Return the (x, y) coordinate for the center point of the cell that contains the specified text.  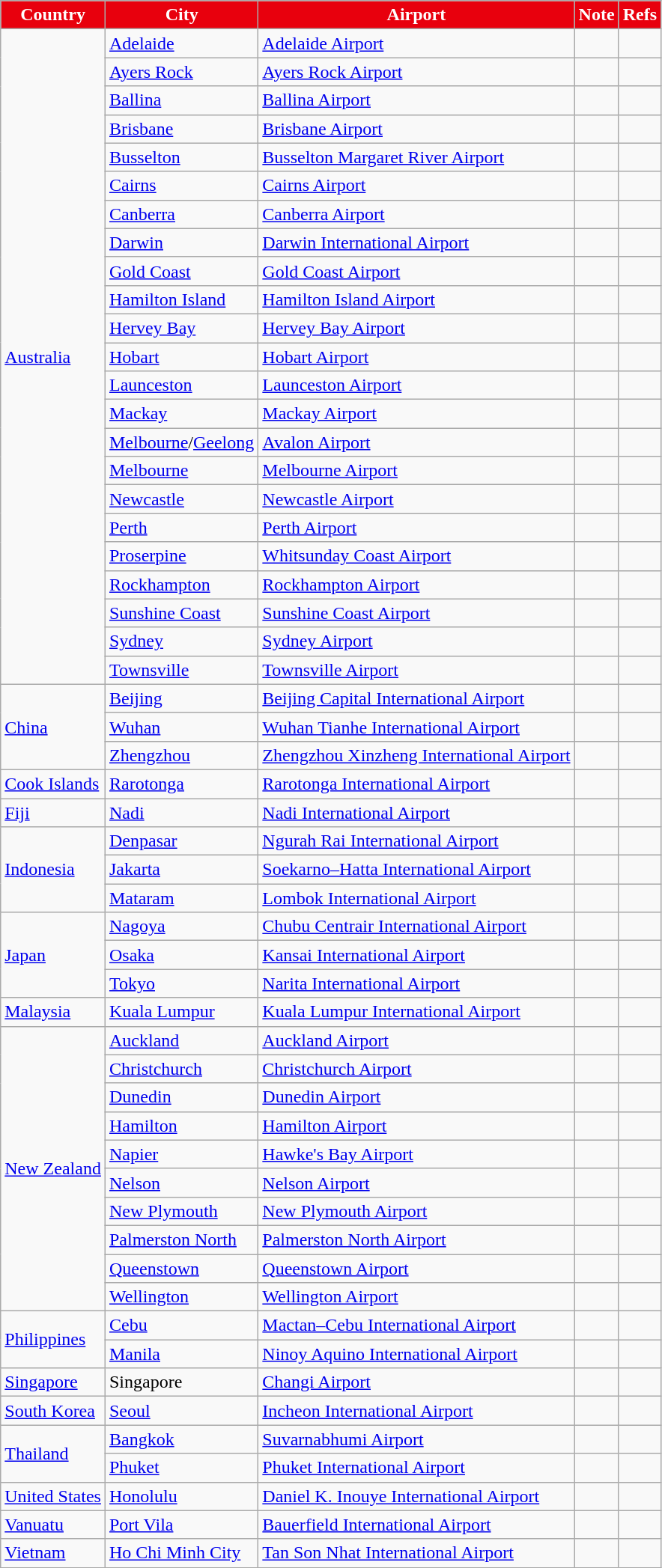
Note (596, 15)
Nelson Airport (416, 1183)
Denpasar (181, 841)
Bauerfield International Airport (416, 1525)
Nadi International Airport (416, 812)
Brisbane (181, 129)
Perth Airport (416, 528)
Ayers Rock (181, 72)
Phuket (181, 1468)
Busselton (181, 157)
Launceston Airport (416, 385)
Tokyo (181, 983)
Hamilton Island (181, 299)
Wuhan Tianhe International Airport (416, 727)
Townsville (181, 670)
Townsville Airport (416, 670)
Queenstown (181, 1269)
Beijing (181, 698)
Adelaide Airport (416, 43)
Rockhampton (181, 585)
Hervey Bay (181, 328)
Rarotonga (181, 784)
Daniel K. Inouye International Airport (416, 1496)
Newcastle Airport (416, 499)
Kuala Lumpur International Airport (416, 1012)
Zhengzhou Xinzheng International Airport (416, 755)
Launceston (181, 385)
Hobart Airport (416, 357)
Hervey Bay Airport (416, 328)
Australia (53, 356)
Beijing Capital International Airport (416, 698)
Nadi (181, 812)
Philippines (53, 1340)
Port Vila (181, 1525)
Wellington Airport (416, 1297)
Perth (181, 528)
Bangkok (181, 1439)
Melbourne Airport (416, 471)
Ninoy Aquino International Airport (416, 1354)
Jakarta (181, 870)
Manila (181, 1354)
Cairns (181, 186)
Wuhan (181, 727)
Incheon International Airport (416, 1411)
Hamilton (181, 1126)
New Plymouth Airport (416, 1211)
Mataram (181, 898)
South Korea (53, 1411)
Dunedin Airport (416, 1097)
Rockhampton Airport (416, 585)
Sunshine Coast (181, 613)
Wellington (181, 1297)
Hawke's Bay Airport (416, 1154)
Soekarno–Hatta International Airport (416, 870)
Ballina Airport (416, 100)
Cairns Airport (416, 186)
Darwin (181, 242)
Vanuatu (53, 1525)
Ayers Rock Airport (416, 72)
Phuket International Airport (416, 1468)
Hamilton Island Airport (416, 299)
Changi Airport (416, 1382)
Napier (181, 1154)
Dunedin (181, 1097)
Zhengzhou (181, 755)
Sydney Airport (416, 641)
Proserpine (181, 556)
Canberra Airport (416, 214)
Adelaide (181, 43)
Darwin International Airport (416, 242)
Gold Coast (181, 271)
Rarotonga International Airport (416, 784)
Ho Chi Minh City (181, 1553)
Melbourne/Geelong (181, 442)
Whitsunday Coast Airport (416, 556)
Indonesia (53, 870)
Mactan–Cebu International Airport (416, 1326)
Canberra (181, 214)
Christchurch (181, 1069)
Mackay Airport (416, 414)
Chubu Centrair International Airport (416, 927)
Avalon Airport (416, 442)
Thailand (53, 1453)
Ballina (181, 100)
Suvarnabhumi Airport (416, 1439)
New Plymouth (181, 1211)
Osaka (181, 955)
Melbourne (181, 471)
Nelson (181, 1183)
Cebu (181, 1326)
Queenstown Airport (416, 1269)
Hobart (181, 357)
United States (53, 1496)
New Zealand (53, 1169)
China (53, 727)
Lombok International Airport (416, 898)
Christchurch Airport (416, 1069)
Airport (416, 15)
Country (53, 15)
Nagoya (181, 927)
Kansai International Airport (416, 955)
Sunshine Coast Airport (416, 613)
Narita International Airport (416, 983)
Gold Coast Airport (416, 271)
Palmerston North Airport (416, 1239)
Vietnam (53, 1553)
Palmerston North (181, 1239)
Tan Son Nhat International Airport (416, 1553)
Auckland Airport (416, 1040)
Hamilton Airport (416, 1126)
City (181, 15)
Honolulu (181, 1496)
Japan (53, 955)
Malaysia (53, 1012)
Ngurah Rai International Airport (416, 841)
Auckland (181, 1040)
Newcastle (181, 499)
Fiji (53, 812)
Mackay (181, 414)
Refs (640, 15)
Sydney (181, 641)
Cook Islands (53, 784)
Kuala Lumpur (181, 1012)
Busselton Margaret River Airport (416, 157)
Seoul (181, 1411)
Brisbane Airport (416, 129)
